Extract the (X, Y) coordinate from the center of the cell holding the provided text.  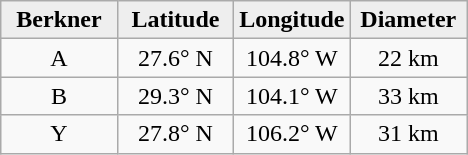
Latitude (175, 20)
Y (59, 134)
Longitude (292, 20)
106.2° W (292, 134)
Diameter (408, 20)
27.8° N (175, 134)
22 km (408, 58)
A (59, 58)
27.6° N (175, 58)
29.3° N (175, 96)
104.8° W (292, 58)
Berkner (59, 20)
104.1° W (292, 96)
31 km (408, 134)
33 km (408, 96)
B (59, 96)
